Capture the cell that displays the provided text and extract its (X, Y) central coordinate. 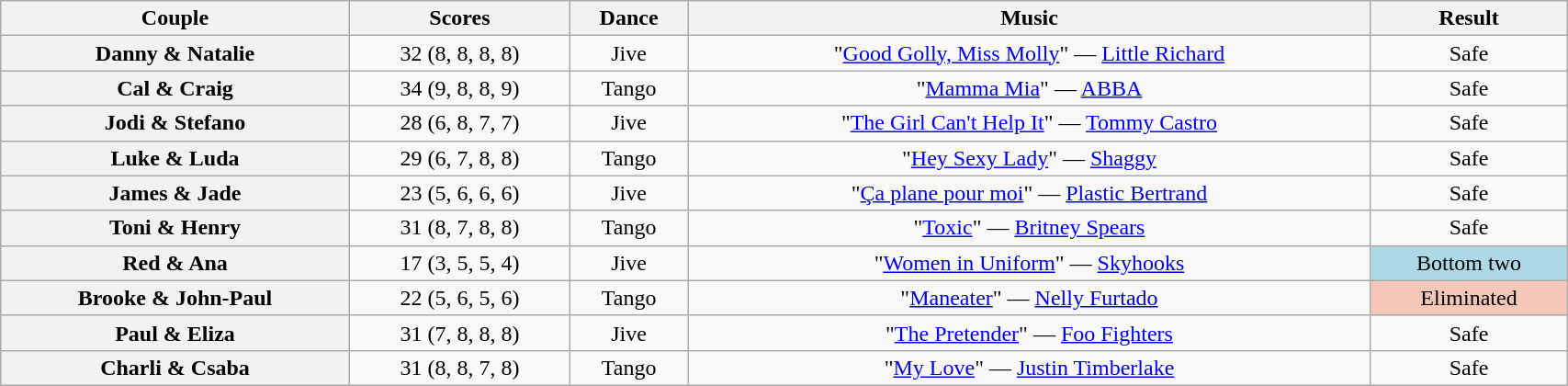
"Hey Sexy Lady" — Shaggy (1030, 158)
23 (5, 6, 6, 6) (459, 193)
Danny & Natalie (175, 53)
Paul & Eliza (175, 333)
22 (5, 6, 5, 6) (459, 298)
Couple (175, 18)
32 (8, 8, 8, 8) (459, 53)
17 (3, 5, 5, 4) (459, 263)
34 (9, 8, 8, 9) (459, 88)
Dance (629, 18)
"Women in Uniform" — Skyhooks (1030, 263)
Jodi & Stefano (175, 123)
31 (8, 8, 7, 8) (459, 368)
Red & Ana (175, 263)
"Mamma Mia" — ABBA (1030, 88)
Scores (459, 18)
29 (6, 7, 8, 8) (459, 158)
Brooke & John-Paul (175, 298)
Result (1468, 18)
"Good Golly, Miss Molly" — Little Richard (1030, 53)
"Maneater" — Nelly Furtado (1030, 298)
"Ça plane pour moi" — Plastic Bertrand (1030, 193)
31 (8, 7, 8, 8) (459, 228)
"My Love" — Justin Timberlake (1030, 368)
Cal & Craig (175, 88)
28 (6, 8, 7, 7) (459, 123)
Luke & Luda (175, 158)
Toni & Henry (175, 228)
"Toxic" — Britney Spears (1030, 228)
James & Jade (175, 193)
Charli & Csaba (175, 368)
"The Pretender" — Foo Fighters (1030, 333)
Bottom two (1468, 263)
Music (1030, 18)
Eliminated (1468, 298)
"The Girl Can't Help It" — Tommy Castro (1030, 123)
31 (7, 8, 8, 8) (459, 333)
